Output the [x, y] coordinate of the center of the cell containing the given text.  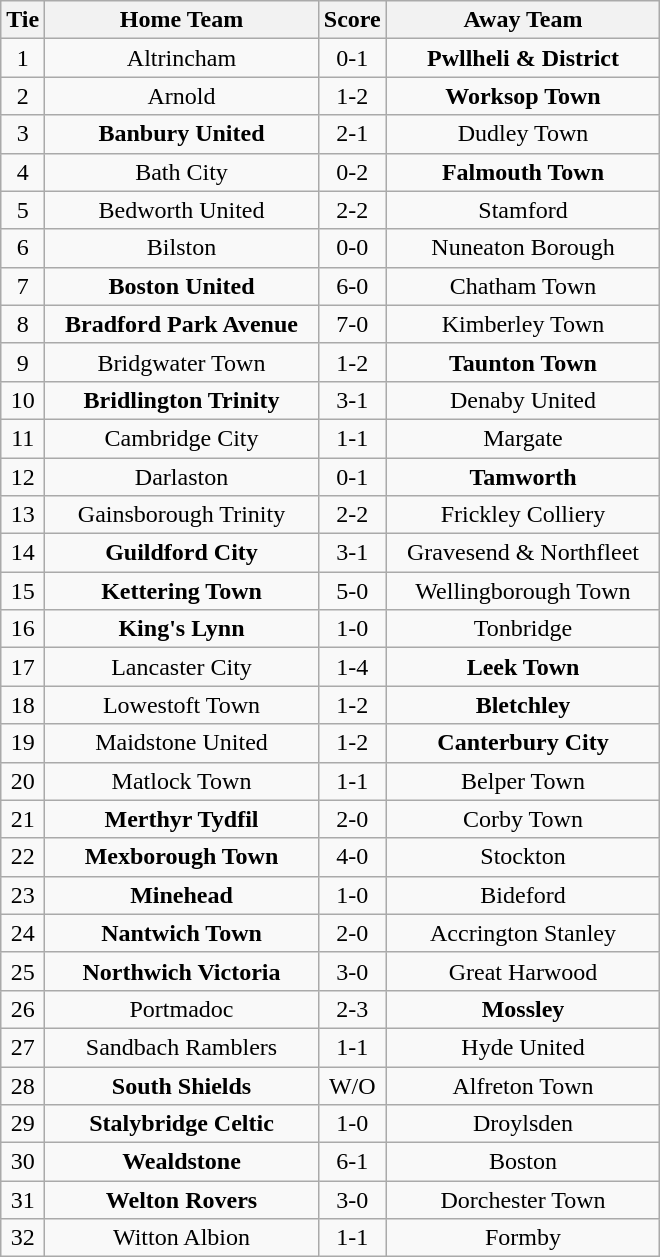
Nuneaton Borough [523, 248]
Bridlington Trinity [182, 400]
Portmadoc [182, 1009]
Frickley Colliery [523, 515]
King's Lynn [182, 629]
Nantwich Town [182, 933]
Away Team [523, 20]
10 [23, 400]
Bath City [182, 172]
Darlaston [182, 477]
23 [23, 895]
Bridgwater Town [182, 362]
Arnold [182, 96]
4 [23, 172]
Bletchley [523, 705]
27 [23, 1047]
16 [23, 629]
Matlock Town [182, 781]
22 [23, 857]
28 [23, 1085]
Dudley Town [523, 134]
0-0 [352, 248]
6-1 [352, 1162]
Minehead [182, 895]
Northwich Victoria [182, 971]
Stalybridge Celtic [182, 1124]
Droylsden [523, 1124]
Falmouth Town [523, 172]
8 [23, 324]
Wealdstone [182, 1162]
2-3 [352, 1009]
26 [23, 1009]
6-0 [352, 286]
Worksop Town [523, 96]
Tonbridge [523, 629]
20 [23, 781]
Great Harwood [523, 971]
Hyde United [523, 1047]
19 [23, 743]
Gainsborough Trinity [182, 515]
Formby [523, 1238]
Sandbach Ramblers [182, 1047]
W/O [352, 1085]
Taunton Town [523, 362]
Accrington Stanley [523, 933]
Corby Town [523, 819]
4-0 [352, 857]
Canterbury City [523, 743]
Altrincham [182, 58]
1-4 [352, 667]
18 [23, 705]
2 [23, 96]
Bideford [523, 895]
Cambridge City [182, 438]
30 [23, 1162]
21 [23, 819]
Stockton [523, 857]
7 [23, 286]
Denaby United [523, 400]
Maidstone United [182, 743]
24 [23, 933]
Kettering Town [182, 591]
Score [352, 20]
Chatham Town [523, 286]
2-1 [352, 134]
25 [23, 971]
7-0 [352, 324]
29 [23, 1124]
Pwllheli & District [523, 58]
Home Team [182, 20]
Bedworth United [182, 210]
Gravesend & Northfleet [523, 553]
Kimberley Town [523, 324]
14 [23, 553]
32 [23, 1238]
5 [23, 210]
Leek Town [523, 667]
Tamworth [523, 477]
Mossley [523, 1009]
Bradford Park Avenue [182, 324]
5-0 [352, 591]
17 [23, 667]
Mexborough Town [182, 857]
0-2 [352, 172]
Belper Town [523, 781]
South Shields [182, 1085]
13 [23, 515]
Alfreton Town [523, 1085]
12 [23, 477]
Boston [523, 1162]
15 [23, 591]
3 [23, 134]
9 [23, 362]
Lowestoft Town [182, 705]
Banbury United [182, 134]
6 [23, 248]
Witton Albion [182, 1238]
Dorchester Town [523, 1200]
Boston United [182, 286]
Margate [523, 438]
Wellingborough Town [523, 591]
Tie [23, 20]
11 [23, 438]
31 [23, 1200]
Bilston [182, 248]
Merthyr Tydfil [182, 819]
Welton Rovers [182, 1200]
1 [23, 58]
Lancaster City [182, 667]
Guildford City [182, 553]
Stamford [523, 210]
